Return the (x, y) coordinate for the center point of the cell that contains the specified text.  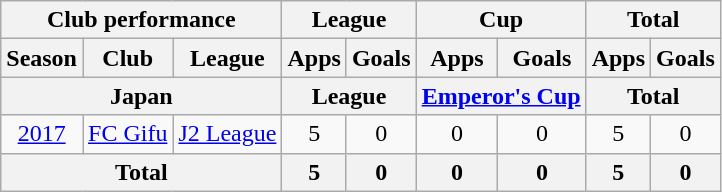
FC Gifu (127, 134)
Japan (142, 96)
Club (127, 58)
Season (42, 58)
J2 League (228, 134)
Emperor's Cup (501, 96)
Cup (501, 20)
2017 (42, 134)
Club performance (142, 20)
